Provide the [x, y] coordinate of the cell's center where the given text is located.  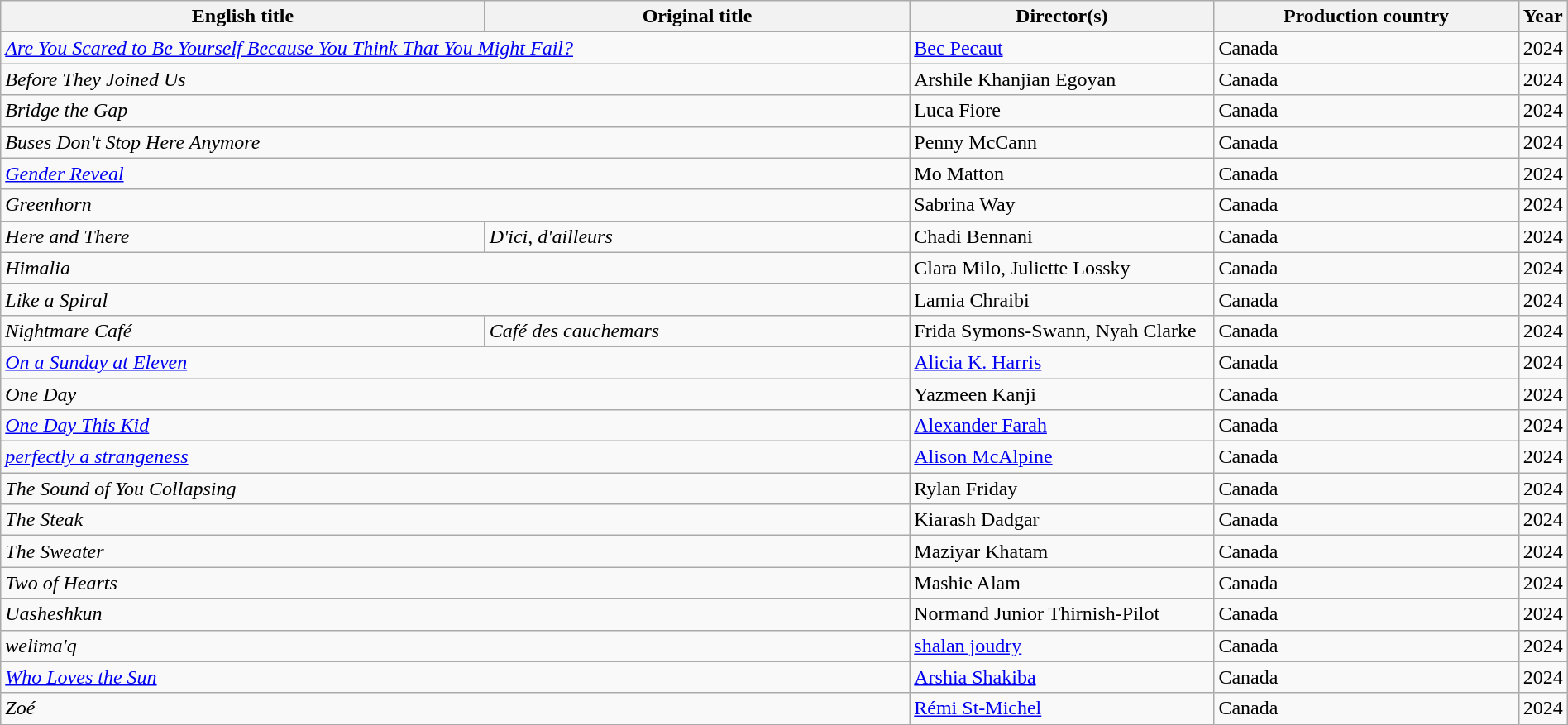
Like a Spiral [455, 299]
Two of Hearts [455, 583]
Production country [1366, 17]
Lamia Chraibi [1062, 299]
Luca Fiore [1062, 111]
Maziyar Khatam [1062, 551]
Year [1543, 17]
Who Loves the Sun [455, 677]
Kiarash Dadgar [1062, 520]
Rylan Friday [1062, 489]
Arshia Shakiba [1062, 677]
Here and There [243, 236]
Normand Junior Thirnish-Pilot [1062, 614]
Nightmare Café [243, 331]
Zoé [455, 708]
The Sweater [455, 551]
The Sound of You Collapsing [455, 489]
Arshile Khanjian Egoyan [1062, 79]
Mo Matton [1062, 174]
One Day [455, 394]
One Day This Kid [455, 426]
welima'q [455, 646]
Bridge the Gap [455, 111]
shalan joudry [1062, 646]
Are You Scared to Be Yourself Because You Think That You Might Fail? [455, 48]
Director(s) [1062, 17]
Buses Don't Stop Here Anymore [455, 142]
English title [243, 17]
Yazmeen Kanji [1062, 394]
Rémi St-Michel [1062, 708]
Frida Symons-Swann, Nyah Clarke [1062, 331]
Greenhorn [455, 205]
Penny McCann [1062, 142]
Bec Pecaut [1062, 48]
Clara Milo, Juliette Lossky [1062, 268]
perfectly a strangeness [455, 457]
The Steak [455, 520]
Chadi Bennani [1062, 236]
Alison McAlpine [1062, 457]
D'ici, d'ailleurs [696, 236]
Original title [696, 17]
Gender Reveal [455, 174]
Before They Joined Us [455, 79]
Uasheshkun [455, 614]
Alicia K. Harris [1062, 362]
Himalia [455, 268]
Alexander Farah [1062, 426]
Café des cauchemars [696, 331]
On a Sunday at Eleven [455, 362]
Mashie Alam [1062, 583]
Sabrina Way [1062, 205]
